From the cell containing the given text, extract its center point as (X, Y) coordinate. 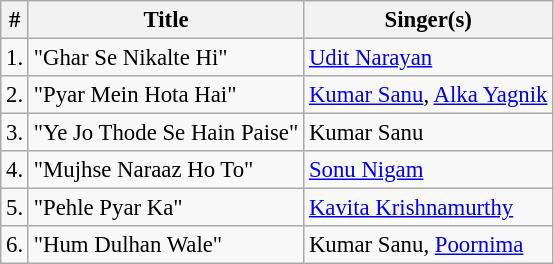
Sonu Nigam (428, 170)
Kumar Sanu, Poornima (428, 245)
"Mujhse Naraaz Ho To" (166, 170)
"Pehle Pyar Ka" (166, 208)
"Pyar Mein Hota Hai" (166, 95)
"Ghar Se Nikalte Hi" (166, 58)
5. (15, 208)
6. (15, 245)
Kumar Sanu, Alka Yagnik (428, 95)
Singer(s) (428, 20)
"Ye Jo Thode Se Hain Paise" (166, 133)
1. (15, 58)
# (15, 20)
3. (15, 133)
Kumar Sanu (428, 133)
2. (15, 95)
Title (166, 20)
"Hum Dulhan Wale" (166, 245)
4. (15, 170)
Udit Narayan (428, 58)
Kavita Krishnamurthy (428, 208)
